Scan for the cell matching the given text and deliver its [x, y] coordinate at center. 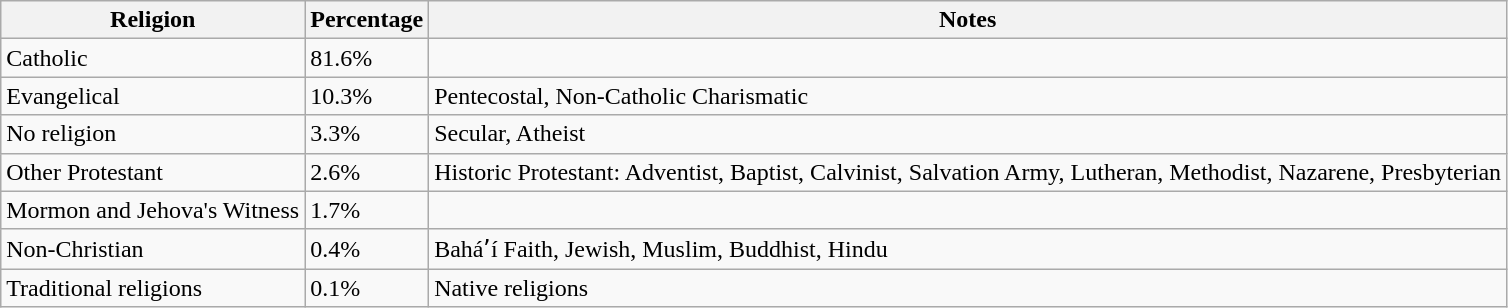
Evangelical [153, 96]
81.6% [367, 58]
3.3% [367, 134]
Secular, Atheist [968, 134]
Non-Christian [153, 249]
Mormon and Jehova's Witness [153, 210]
Native religions [968, 288]
Catholic [153, 58]
2.6% [367, 172]
Religion [153, 20]
Percentage [367, 20]
0.1% [367, 288]
Historic Protestant: Adventist, Baptist, Calvinist, Salvation Army, Lutheran, Methodist, Nazarene, Presbyterian [968, 172]
10.3% [367, 96]
0.4% [367, 249]
No religion [153, 134]
Traditional religions [153, 288]
Notes [968, 20]
1.7% [367, 210]
Pentecostal, Non-Catholic Charismatic [968, 96]
Baháʼí Faith, Jewish, Muslim, Buddhist, Hindu [968, 249]
Other Protestant [153, 172]
